Find where the given text appears and provide that cell's center as [x, y] coordinate. 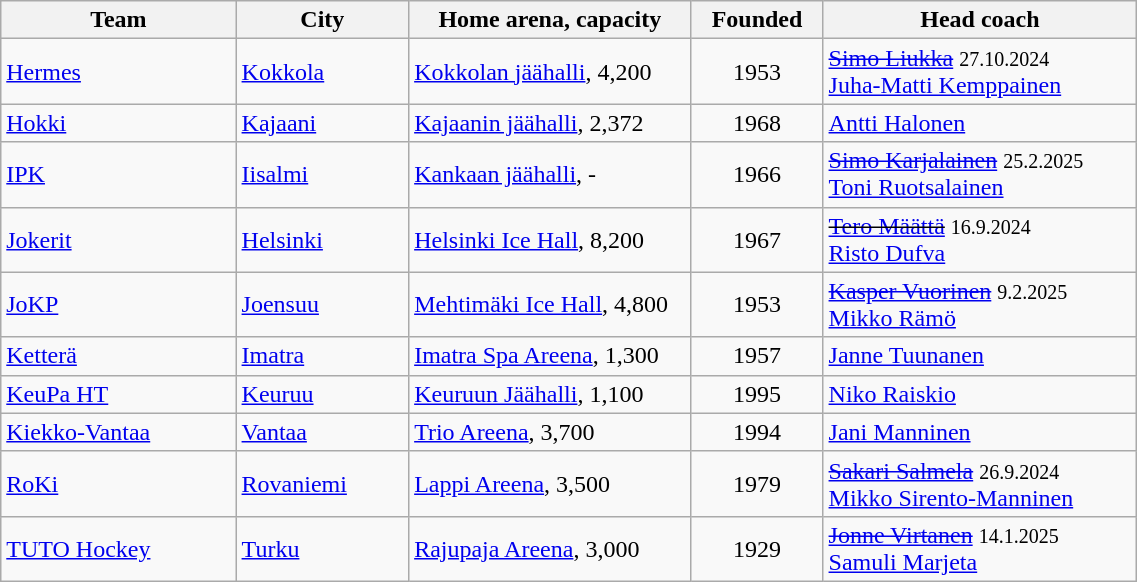
KeuPa HT [118, 394]
Trio Areena, 3,700 [550, 432]
Helsinki [322, 240]
Imatra [322, 356]
Keuruun Jäähalli, 1,100 [550, 394]
Imatra Spa Areena, 1,300 [550, 356]
Iisalmi [322, 174]
Tero Määttä 16.9.2024 Risto Dufva [980, 240]
1968 [757, 123]
Kajaani [322, 123]
Founded [757, 20]
Helsinki Ice Hall, 8,200 [550, 240]
Rovaniemi [322, 484]
Janne Tuunanen [980, 356]
1979 [757, 484]
Kajaanin jäähalli, 2,372 [550, 123]
Vantaa [322, 432]
Keuruu [322, 394]
Niko Raiskio [980, 394]
Lappi Areena, 3,500 [550, 484]
Kokkolan jäähalli, 4,200 [550, 72]
IPK [118, 174]
Jonne Virtanen 14.1.2025 Samuli Marjeta [980, 548]
Simo Karjalainen 25.2.2025 Toni Ruotsalainen [980, 174]
Simo Liukka 27.10.2024 Juha-Matti Kemppainen [980, 72]
Jokerit [118, 240]
Kasper Vuorinen 9.2.2025 Mikko Rämö [980, 304]
1994 [757, 432]
Hermes [118, 72]
1967 [757, 240]
Kankaan jäähalli, - [550, 174]
Sakari Salmela 26.9.2024 Mikko Sirento-Manninen [980, 484]
Antti Halonen [980, 123]
Jani Manninen [980, 432]
Ketterä [118, 356]
Head coach [980, 20]
RoKi [118, 484]
TUTO Hockey [118, 548]
Rajupaja Areena, 3,000 [550, 548]
Kiekko-Vantaa [118, 432]
Mehtimäki Ice Hall, 4,800 [550, 304]
1957 [757, 356]
Hokki [118, 123]
City [322, 20]
1966 [757, 174]
Team [118, 20]
1929 [757, 548]
Turku [322, 548]
JoKP [118, 304]
1995 [757, 394]
Home arena, capacity [550, 20]
Joensuu [322, 304]
Kokkola [322, 72]
